Return the (X, Y) coordinate for the center point of the cell that contains the specified text.  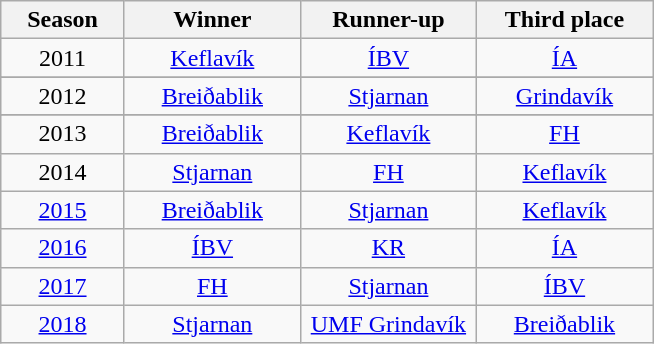
Runner-up (388, 20)
2018 (63, 324)
Grindavík (564, 96)
Winner (212, 20)
2017 (63, 286)
2011 (63, 58)
2013 (63, 134)
Third place (564, 20)
2015 (63, 210)
2012 (63, 96)
UMF Grindavík (388, 324)
2016 (63, 248)
Season (63, 20)
KR (388, 248)
2014 (63, 172)
